From the cell containing the given text, extract its center point as (X, Y) coordinate. 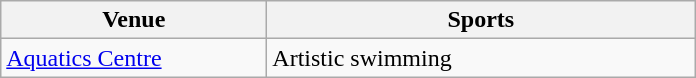
Aquatics Centre (134, 58)
Venue (134, 20)
Artistic swimming (481, 58)
Sports (481, 20)
